Scan for the cell matching the given text and deliver its (x, y) coordinate at center. 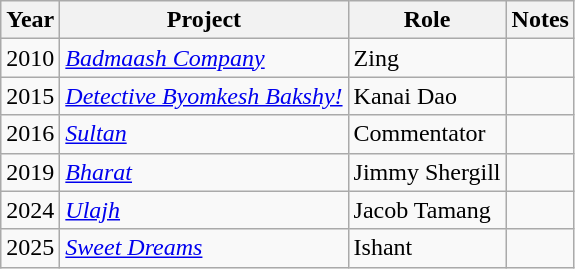
2025 (30, 248)
Jacob Tamang (427, 210)
Year (30, 20)
Bharat (204, 172)
Detective Byomkesh Bakshy! (204, 96)
Project (204, 20)
Role (427, 20)
Notes (540, 20)
Zing (427, 58)
Jimmy Shergill (427, 172)
Kanai Dao (427, 96)
Ulajh (204, 210)
Ishant (427, 248)
Sultan (204, 134)
2019 (30, 172)
2010 (30, 58)
Commentator (427, 134)
2024 (30, 210)
Sweet Dreams (204, 248)
Badmaash Company (204, 58)
2015 (30, 96)
2016 (30, 134)
